Locate the cell with the specified text and output its [X, Y] center coordinate. 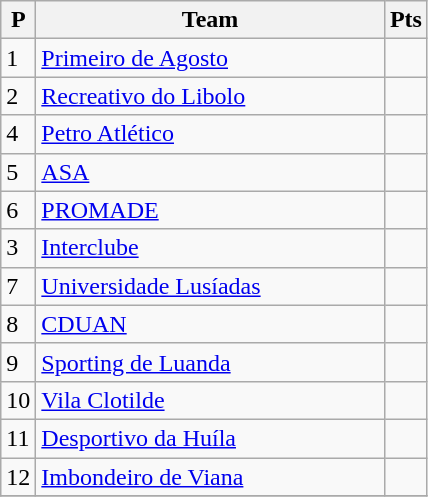
4 [18, 134]
1 [18, 58]
2 [18, 96]
Desportivo da Huíla [210, 438]
Sporting de Luanda [210, 362]
3 [18, 248]
Interclube [210, 248]
12 [18, 477]
Pts [406, 20]
Universidade Lusíadas [210, 286]
Team [210, 20]
8 [18, 324]
P [18, 20]
Petro Atlético [210, 134]
Recreativo do Libolo [210, 96]
Vila Clotilde [210, 400]
5 [18, 172]
6 [18, 210]
10 [18, 400]
ASA [210, 172]
PROMADE [210, 210]
9 [18, 362]
Primeiro de Agosto [210, 58]
11 [18, 438]
7 [18, 286]
CDUAN [210, 324]
Imbondeiro de Viana [210, 477]
